For the text-containing cell, return its midpoint in [X, Y] coordinate format. 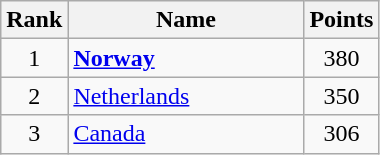
Name [186, 20]
380 [342, 58]
Points [342, 20]
Netherlands [186, 96]
2 [34, 96]
1 [34, 58]
3 [34, 134]
Norway [186, 58]
350 [342, 96]
Rank [34, 20]
Canada [186, 134]
306 [342, 134]
